Identify which cell holds the provided text, then report its [X, Y] central coordinate. 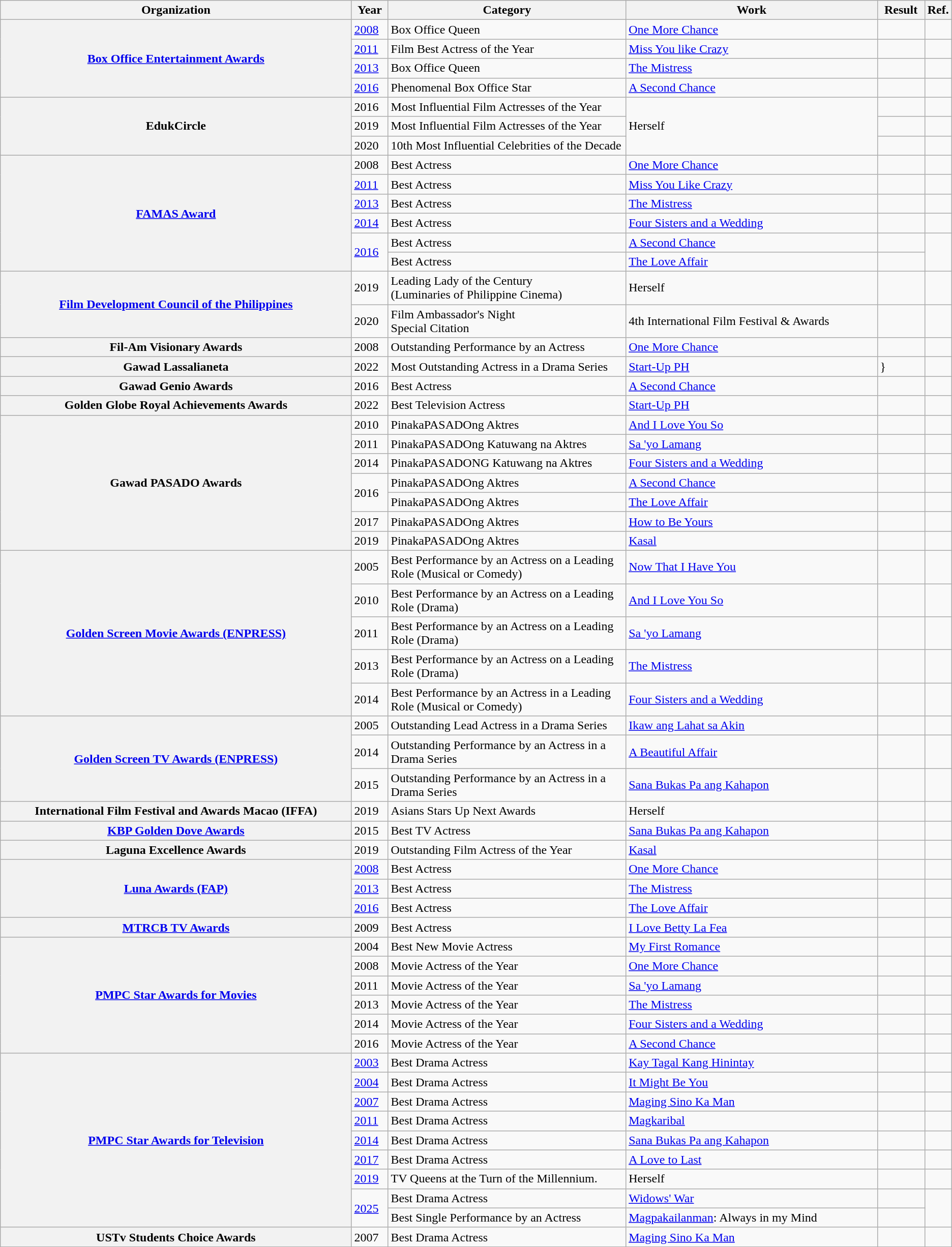
Gawad Genio Awards [176, 386]
Outstanding Lead Actress in a Drama Series [507, 726]
PinakaPASADOng Katuwang na Aktres [507, 444]
10th Most Influential Celebrities of the Decade [507, 145]
Widows' War [752, 1198]
Box Office Entertainment Awards [176, 58]
Outstanding Performance by an Actress [507, 347]
Miss You like Crazy [752, 49]
Now That I Have You [752, 567]
Kay Tagal Kang Hinintay [752, 1063]
PMPC Star Awards for Television [176, 1140]
Laguna Excellence Awards [176, 850]
Miss You Like Crazy [752, 184]
Phenomenal Box Office Star [507, 87]
Golden Screen Movie Awards (ENPRESS) [176, 633]
Leading Lady of the Century(Luminaries of Philippine Cinema) [507, 288]
FAMAS Award [176, 213]
A Beautiful Affair [752, 752]
EdukCircle [176, 126]
Golden Globe Royal Achievements Awards [176, 405]
Best Performance by an Actress on a Leading Role (Musical or Comedy) [507, 567]
Category [507, 10]
Ikaw ang Lahat sa Akin [752, 726]
Luna Awards (FAP) [176, 888]
Most Outstanding Actress in a Drama Series [507, 367]
Golden Screen TV Awards (ENPRESS) [176, 759]
Best Television Actress [507, 405]
How to Be Yours [752, 521]
Fil-Am Visionary Awards [176, 347]
2025 [370, 1208]
4th International Film Festival & Awards [752, 321]
} [901, 367]
Best Single Performance by an Actress [507, 1218]
Magpakailanman: Always in my Mind [752, 1218]
MTRCB TV Awards [176, 927]
Best TV Actress [507, 830]
Gawad Lassalianeta [176, 367]
Gawad PASADO Awards [176, 483]
2009 [370, 927]
KBP Golden Dove Awards [176, 830]
Organization [176, 10]
Ref. [938, 10]
Film Development Council of the Philippines [176, 305]
Best Performance by an Actress in a Leading Role (Musical or Comedy) [507, 700]
USTv Students Choice Awards [176, 1237]
Asians Stars Up Next Awards [507, 811]
Film Best Actress of the Year [507, 49]
TV Queens at the Turn of the Millennium. [507, 1179]
Film Ambassador's NightSpecial Citation [507, 321]
Year [370, 10]
2003 [370, 1063]
Outstanding Film Actress of the Year [507, 850]
I Love Betty La Fea [752, 927]
Best New Movie Actress [507, 946]
International Film Festival and Awards Macao (IFFA) [176, 811]
PinakaPASADONG Katuwang na Aktres [507, 463]
PMPC Star Awards for Movies [176, 995]
Work [752, 10]
Result [901, 10]
It Might Be You [752, 1082]
A Love to Last [752, 1160]
My First Romance [752, 946]
Magkaribal [752, 1121]
